Identify which cell holds the provided text, then report its (x, y) central coordinate. 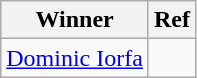
Winner (75, 20)
Ref (172, 20)
Dominic Iorfa (75, 58)
